Find where the given text appears and provide that cell's center as [X, Y] coordinate. 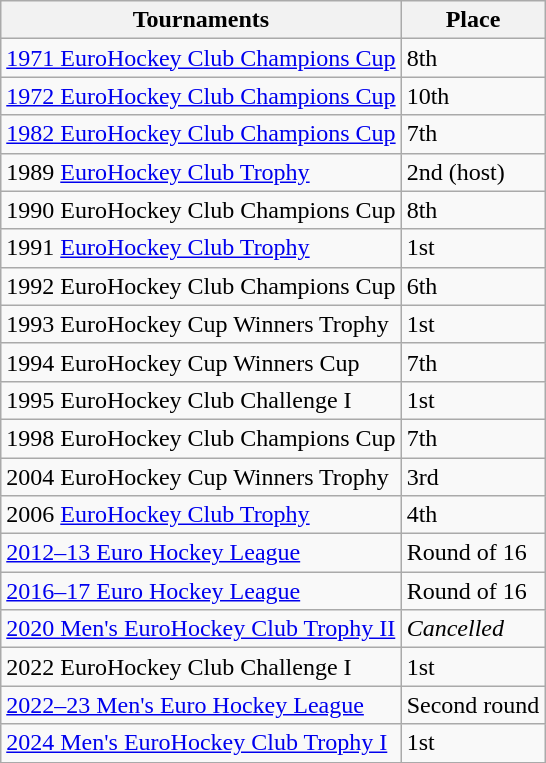
1995 EuroHockey Club Challenge I [201, 400]
4th [473, 515]
2022–23 Men's Euro Hockey League [201, 705]
Tournaments [201, 20]
3rd [473, 477]
10th [473, 96]
2024 Men's EuroHockey Club Trophy I [201, 743]
1993 EuroHockey Cup Winners Trophy [201, 324]
Cancelled [473, 629]
2016–17 Euro Hockey League [201, 591]
1982 EuroHockey Club Champions Cup [201, 134]
1972 EuroHockey Club Champions Cup [201, 96]
6th [473, 286]
1991 EuroHockey Club Trophy [201, 248]
1998 EuroHockey Club Champions Cup [201, 438]
1994 EuroHockey Cup Winners Cup [201, 362]
2022 EuroHockey Club Challenge I [201, 667]
1990 EuroHockey Club Champions Cup [201, 210]
2012–13 Euro Hockey League [201, 553]
1989 EuroHockey Club Trophy [201, 172]
2004 EuroHockey Cup Winners Trophy [201, 477]
1971 EuroHockey Club Champions Cup [201, 58]
2006 EuroHockey Club Trophy [201, 515]
1992 EuroHockey Club Champions Cup [201, 286]
Place [473, 20]
2020 Men's EuroHockey Club Trophy II [201, 629]
2nd (host) [473, 172]
Second round [473, 705]
